Pinpoint the cell where the given text exists, returning its (x, y) midpoint coordinate. 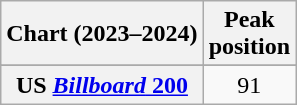
91 (249, 85)
Chart (2023–2024) (102, 34)
US Billboard 200 (102, 85)
Peakposition (249, 34)
